Identify which cell holds the provided text, then report its [X, Y] central coordinate. 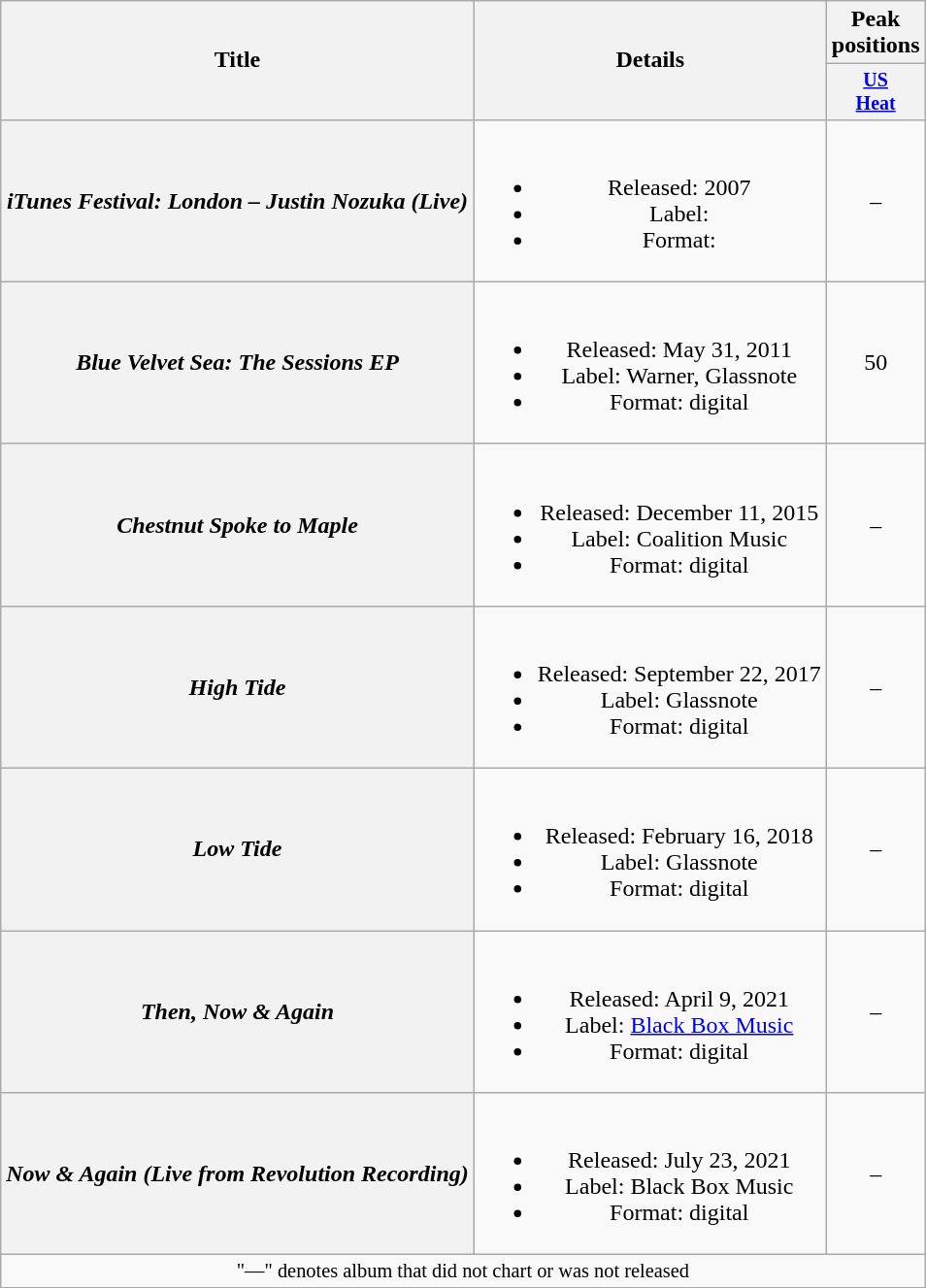
Released: 2007Label:Format: [650, 200]
"—" denotes album that did not chart or was not released [463, 1271]
Released: May 31, 2011Label: Warner, GlassnoteFormat: digital [650, 363]
High Tide [238, 687]
Details [650, 60]
USHeat [876, 91]
Chestnut Spoke to Maple [238, 524]
Low Tide [238, 850]
Blue Velvet Sea: The Sessions EP [238, 363]
Released: July 23, 2021Label: Black Box MusicFormat: digital [650, 1174]
Then, Now & Again [238, 1011]
Released: December 11, 2015Label: Coalition MusicFormat: digital [650, 524]
Released: September 22, 2017Label: GlassnoteFormat: digital [650, 687]
Released: April 9, 2021Label: Black Box MusicFormat: digital [650, 1011]
Title [238, 60]
Released: February 16, 2018Label: GlassnoteFormat: digital [650, 850]
iTunes Festival: London – Justin Nozuka (Live) [238, 200]
Now & Again (Live from Revolution Recording) [238, 1174]
50 [876, 363]
Peak positions [876, 33]
